Scan for the cell matching the given text and deliver its [x, y] coordinate at center. 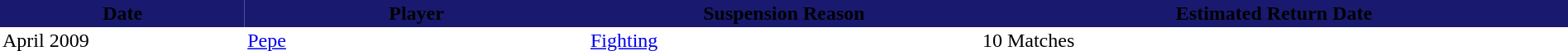
Date [122, 13]
Estimated Return Date [1274, 13]
Player [417, 13]
Suspension Reason [784, 13]
